For the text-containing cell, return its midpoint in (X, Y) coordinate format. 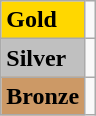
Bronze (43, 96)
Silver (43, 58)
Gold (43, 20)
